Search for the cell housing the specified text and yield its [X, Y] center coordinate. 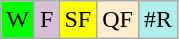
W [18, 20]
#R [158, 20]
SF [78, 20]
QF [118, 20]
F [46, 20]
